Find where the given text appears and provide that cell's center as (x, y) coordinate. 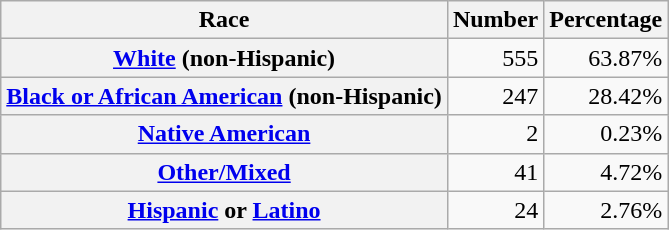
41 (495, 172)
63.87% (606, 58)
Number (495, 20)
2.76% (606, 210)
24 (495, 210)
Other/Mixed (224, 172)
555 (495, 58)
Black or African American (non-Hispanic) (224, 96)
Percentage (606, 20)
White (non-Hispanic) (224, 58)
28.42% (606, 96)
Race (224, 20)
247 (495, 96)
4.72% (606, 172)
0.23% (606, 134)
Native American (224, 134)
2 (495, 134)
Hispanic or Latino (224, 210)
